Locate the cell with the specified text and output its [X, Y] center coordinate. 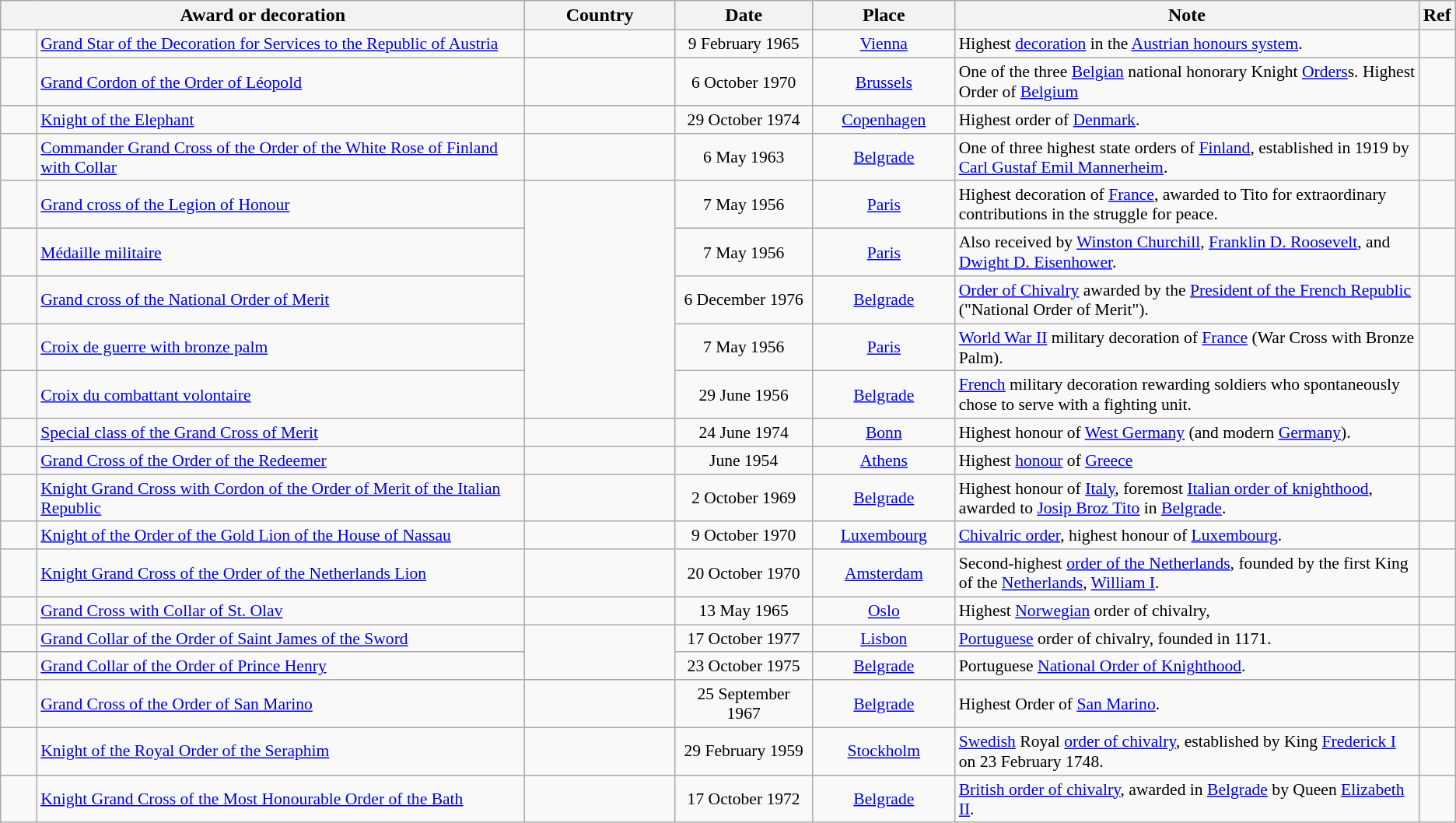
29 October 1974 [744, 120]
Grand Cross with Collar of St. Olav [281, 611]
Bonn [884, 433]
Stockholm [884, 751]
June 1954 [744, 461]
Portuguese National Order of Knighthood. [1187, 666]
Date [744, 16]
Knight of the Royal Order of the Seraphim [281, 751]
Grand cross of the National Order of Merit [281, 300]
Highest honour of Italy, foremost Italian order of knighthood, awarded to Josip Broz Tito in Belgrade. [1187, 498]
Athens [884, 461]
25 September 1967 [744, 703]
Highest Norwegian order of chivalry, [1187, 611]
Lisbon [884, 639]
Place [884, 16]
Croix de guerre with bronze palm [281, 347]
Brussels [884, 81]
Commander Grand Cross of the Order of the White Rose of Finland with Collar [281, 157]
Croix du combattant volontaire [281, 395]
Oslo [884, 611]
Chivalric order, highest honour of Luxembourg. [1187, 535]
Order of Chivalry awarded by the President of the French Republic ("National Order of Merit"). [1187, 300]
Amsterdam [884, 573]
Grand Cordon of the Order of Léopold [281, 81]
Award or decoration [263, 16]
Second-highest order of the Netherlands, founded by the first King of the Netherlands, William I. [1187, 573]
24 June 1974 [744, 433]
French military decoration rewarding soldiers who spontaneously chose to serve with a fighting unit. [1187, 395]
17 October 1972 [744, 798]
Country [600, 16]
17 October 1977 [744, 639]
Copenhagen [884, 120]
Highest decoration in the Austrian honours system. [1187, 44]
9 October 1970 [744, 535]
Portuguese order of chivalry, founded in 1171. [1187, 639]
6 October 1970 [744, 81]
British order of chivalry, awarded in Belgrade by Queen Elizabeth II. [1187, 798]
Grand Cross of the Order of the Redeemer [281, 461]
Knight Grand Cross of the Most Honourable Order of the Bath [281, 798]
Grand Star of the Decoration for Services to the Republic of Austria [281, 44]
Highest honour of Greece [1187, 461]
One of the three Belgian national honorary Knight Orderss. Highest Order of Belgium [1187, 81]
Highest honour of West Germany (and modern Germany). [1187, 433]
Médaille militaire [281, 252]
Note [1187, 16]
6 December 1976 [744, 300]
Highest order of Denmark. [1187, 120]
Also received by Winston Churchill, Franklin D. Roosevelt, and Dwight D. Eisenhower. [1187, 252]
23 October 1975 [744, 666]
Grand cross of the Legion of Honour [281, 204]
Grand Collar of the Order of Prince Henry [281, 666]
2 October 1969 [744, 498]
Swedish Royal order of chivalry, established by King Frederick I on 23 February 1748. [1187, 751]
9 February 1965 [744, 44]
Ref [1437, 16]
6 May 1963 [744, 157]
29 June 1956 [744, 395]
World War II military decoration of France (War Cross with Bronze Palm). [1187, 347]
Knight of the Elephant [281, 120]
Knight Grand Cross of the Order of the Netherlands Lion [281, 573]
Special class of the Grand Cross of Merit [281, 433]
Highest Order of San Marino. [1187, 703]
29 February 1959 [744, 751]
Grand Cross of the Order of San Marino [281, 703]
Knight Grand Cross with Cordon of the Order of Merit of the Italian Republic [281, 498]
One of three highest state orders of Finland, established in 1919 by Carl Gustaf Emil Mannerheim. [1187, 157]
Highest decoration of France, awarded to Tito for extraordinary contributions in the struggle for peace. [1187, 204]
20 October 1970 [744, 573]
13 May 1965 [744, 611]
Knight of the Order of the Gold Lion of the House of Nassau [281, 535]
Grand Collar of the Order of Saint James of the Sword [281, 639]
Luxembourg [884, 535]
Vienna [884, 44]
